Pinpoint the cell where the given text exists, returning its (X, Y) midpoint coordinate. 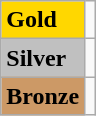
Gold (43, 20)
Bronze (43, 96)
Silver (43, 58)
